Locate the cell with the specified text and output its [X, Y] center coordinate. 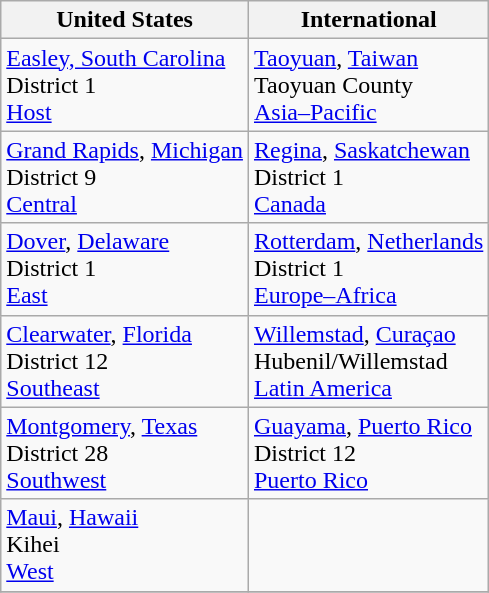
Willemstad, CuraçaoHubenil/WillemstadLatin America [368, 361]
Montgomery, TexasDistrict 28Southwest [125, 453]
Grand Rapids, MichiganDistrict 9Central [125, 177]
Clearwater, Florida District 12 Southeast [125, 361]
Taoyuan, Taiwan Taoyuan County Asia–Pacific [368, 85]
Rotterdam, NetherlandsDistrict 1Europe–Africa [368, 269]
United States [125, 20]
Regina, SaskatchewanDistrict 1Canada [368, 177]
Maui, HawaiiKiheiWest [125, 545]
Guayama, Puerto RicoDistrict 12Puerto Rico [368, 453]
Easley, South CarolinaDistrict 1Host [125, 85]
International [368, 20]
Dover, DelawareDistrict 1East [125, 269]
